Return [X, Y] of the center of cell containing provided text 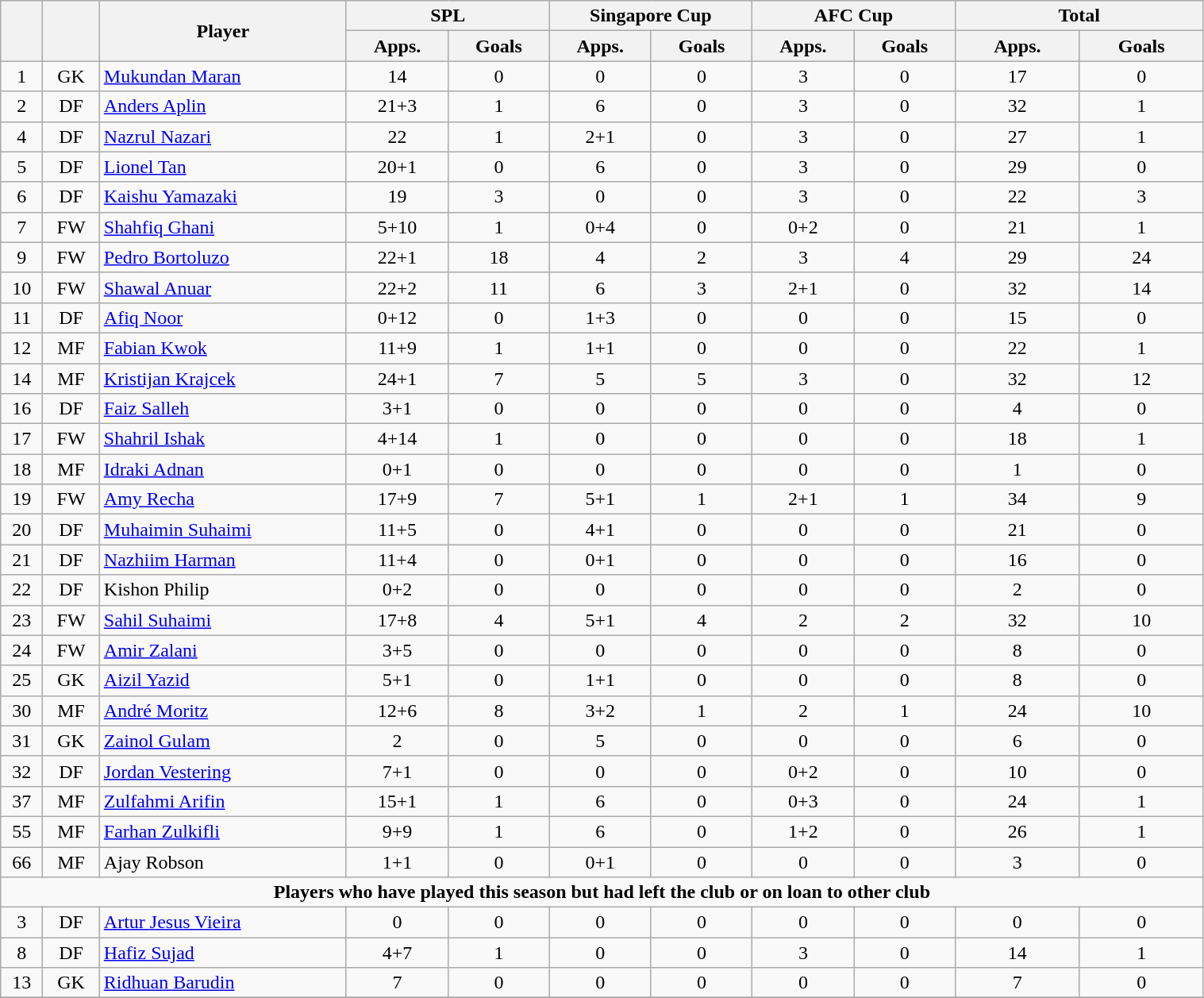
9+9 [397, 831]
Kishon Philip [222, 590]
12+6 [397, 711]
37 [22, 801]
21+3 [397, 106]
Ajay Robson [222, 861]
Players who have played this season but had left the club or on loan to other club [602, 892]
3+2 [600, 711]
Faiz Salleh [222, 409]
Artur Jesus Vieira [222, 923]
AFC Cup [854, 16]
Fabian Kwok [222, 348]
Sahil Suhaimi [222, 620]
Player [222, 31]
27 [1017, 137]
Amir Zalani [222, 650]
Muhaimin Suhaimi [222, 530]
13 [22, 983]
André Moritz [222, 711]
Idraki Adnan [222, 469]
Kaishu Yamazaki [222, 197]
11+4 [397, 560]
0+12 [397, 318]
Zainol Gulam [222, 741]
31 [22, 741]
22+2 [397, 287]
SPL [448, 16]
4+7 [397, 953]
0+4 [600, 227]
Shahril Ishak [222, 439]
55 [22, 831]
3+5 [397, 650]
Ridhuan Barudin [222, 983]
24+1 [397, 379]
Aizil Yazid [222, 680]
66 [22, 861]
1+2 [803, 831]
11+9 [397, 348]
Total [1079, 16]
7+1 [397, 771]
15 [1017, 318]
Nazhiim Harman [222, 560]
20+1 [397, 167]
26 [1017, 831]
Singapore Cup [651, 16]
Amy Recha [222, 499]
Nazrul Nazari [222, 137]
Zulfahmi Arifin [222, 801]
Lionel Tan [222, 167]
Kristijan Krajcek [222, 379]
11+5 [397, 530]
23 [22, 620]
Shahfiq Ghani [222, 227]
Hafiz Sujad [222, 953]
15+1 [397, 801]
Farhan Zulkifli [222, 831]
0+3 [803, 801]
Jordan Vestering [222, 771]
30 [22, 711]
Anders Aplin [222, 106]
17+8 [397, 620]
20 [22, 530]
4+14 [397, 439]
5+10 [397, 227]
1+3 [600, 318]
Mukundan Maran [222, 76]
Pedro Bortoluzo [222, 257]
22+1 [397, 257]
3+1 [397, 409]
17+9 [397, 499]
25 [22, 680]
4+1 [600, 530]
Afiq Noor [222, 318]
34 [1017, 499]
Shawal Anuar [222, 287]
